Return (x, y) of the center of cell containing provided text 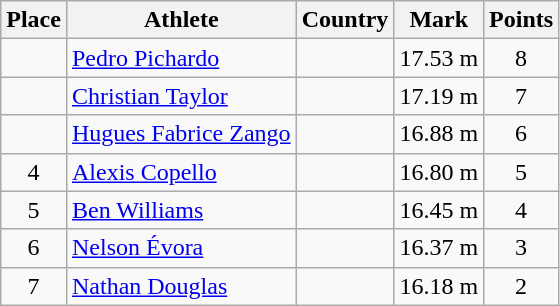
16.18 m (439, 286)
16.88 m (439, 134)
Nathan Douglas (181, 286)
16.80 m (439, 172)
2 (522, 286)
3 (522, 248)
16.45 m (439, 210)
17.19 m (439, 96)
17.53 m (439, 58)
16.37 m (439, 248)
Points (522, 20)
Mark (439, 20)
Hugues Fabrice Zango (181, 134)
Ben Williams (181, 210)
Country (345, 20)
Place (34, 20)
Alexis Copello (181, 172)
Christian Taylor (181, 96)
Nelson Évora (181, 248)
Athlete (181, 20)
8 (522, 58)
Pedro Pichardo (181, 58)
